Identify which cell holds the provided text, then report its (x, y) central coordinate. 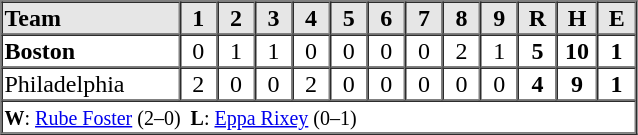
6 (387, 18)
Team (91, 18)
E (616, 18)
10 (577, 50)
Boston (91, 50)
Philadelphia (91, 84)
H (577, 18)
8 (462, 18)
7 (424, 18)
3 (274, 18)
W: Rube Foster (2–0) L: Eppa Rixey (0–1) (319, 116)
R (538, 18)
